Return the (x, y) coordinate for the center point of the cell that contains the specified text.  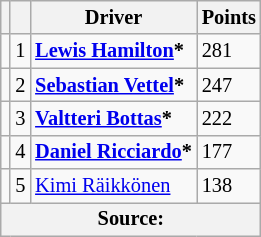
222 (229, 118)
2 (20, 85)
5 (20, 186)
4 (20, 152)
247 (229, 85)
281 (229, 51)
Points (229, 17)
Source: (131, 219)
Kimi Räikkönen (114, 186)
Valtteri Bottas* (114, 118)
177 (229, 152)
Lewis Hamilton* (114, 51)
Daniel Ricciardo* (114, 152)
1 (20, 51)
Sebastian Vettel* (114, 85)
Driver (114, 17)
138 (229, 186)
3 (20, 118)
